Locate the cell with the specified text and output its (X, Y) center coordinate. 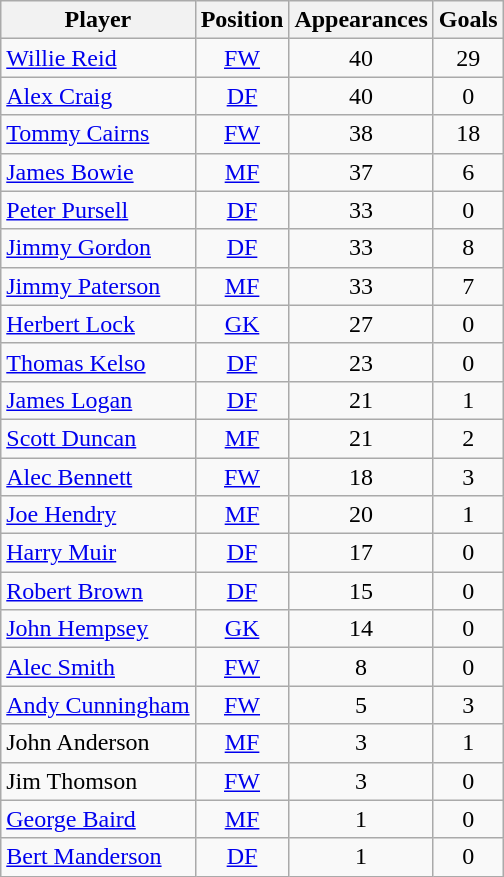
38 (361, 134)
5 (361, 705)
6 (468, 172)
37 (361, 172)
Andy Cunningham (98, 705)
14 (361, 629)
George Baird (98, 819)
27 (361, 324)
17 (361, 553)
Goals (468, 20)
Alex Craig (98, 96)
Robert Brown (98, 591)
15 (361, 591)
Position (242, 20)
Willie Reid (98, 58)
Alec Smith (98, 667)
Bert Manderson (98, 857)
James Logan (98, 400)
20 (361, 515)
7 (468, 286)
Scott Duncan (98, 438)
Player (98, 20)
Appearances (361, 20)
Harry Muir (98, 553)
23 (361, 362)
Peter Pursell (98, 210)
Jim Thomson (98, 781)
Jimmy Gordon (98, 248)
Herbert Lock (98, 324)
James Bowie (98, 172)
2 (468, 438)
Joe Hendry (98, 515)
Tommy Cairns (98, 134)
Alec Bennett (98, 477)
Jimmy Paterson (98, 286)
John Anderson (98, 743)
Thomas Kelso (98, 362)
John Hempsey (98, 629)
29 (468, 58)
